Capture the cell that displays the provided text and extract its (X, Y) central coordinate. 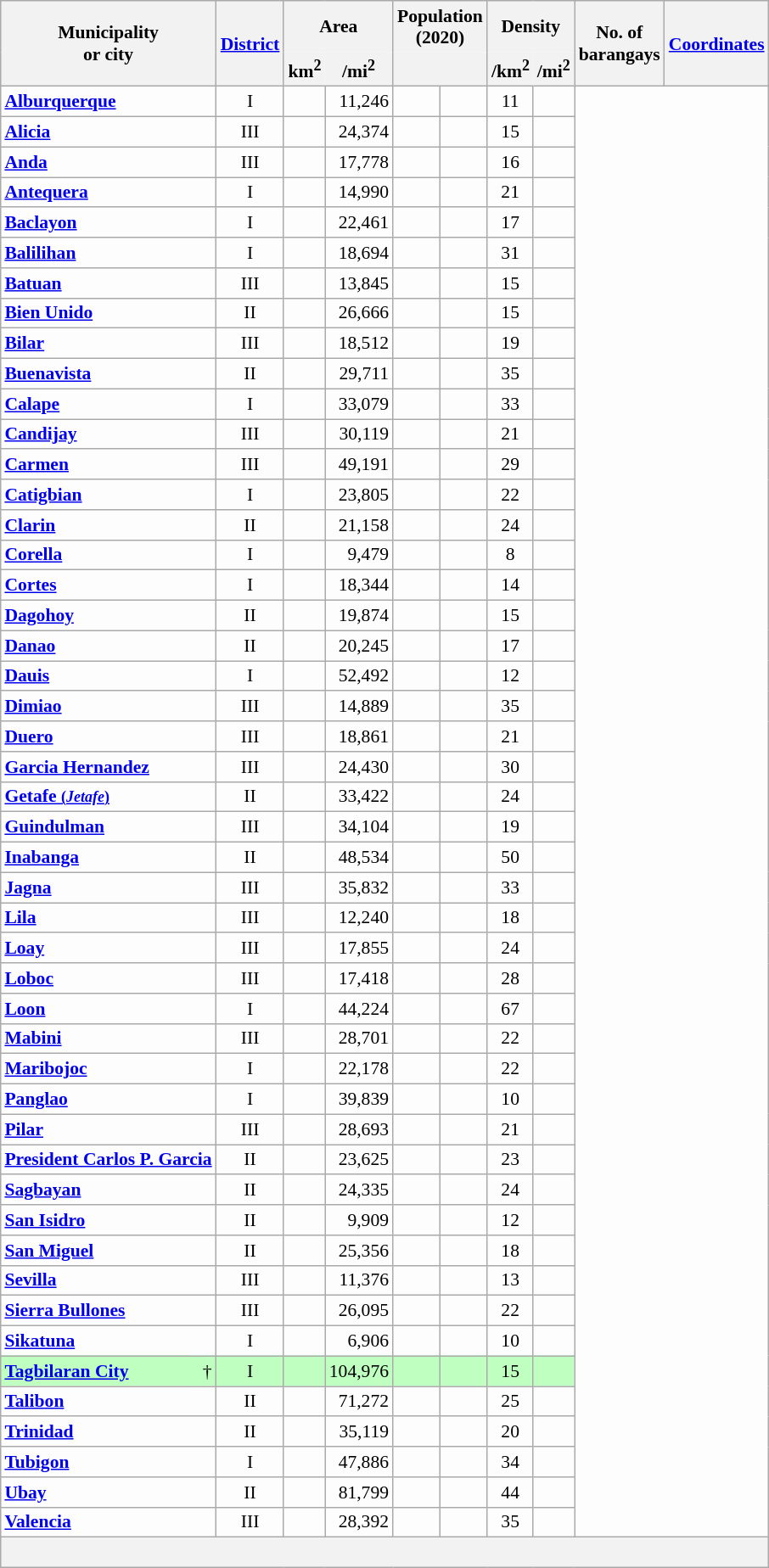
24,430 (359, 766)
Alicia (108, 132)
Loay (108, 948)
33,079 (359, 404)
18,512 (359, 344)
Sierra Bullones (108, 1311)
Jagna (108, 888)
Lila (108, 918)
14 (510, 585)
31 (510, 253)
Inabanga (108, 857)
Mabini (108, 1039)
44 (510, 1492)
67 (510, 1008)
Guindulman (108, 827)
/km2 (510, 70)
9,479 (359, 555)
50 (510, 857)
13 (510, 1280)
† (204, 1371)
Calape (108, 404)
Duero (108, 736)
Loboc (108, 978)
13,845 (359, 283)
Balilihan (108, 253)
Carmen (108, 464)
35,119 (359, 1431)
km2 (304, 70)
28,392 (359, 1522)
28 (510, 978)
17,855 (359, 948)
22,178 (359, 1069)
Valencia (108, 1522)
29 (510, 464)
33,422 (359, 797)
30 (510, 766)
20,245 (359, 646)
Panglao (108, 1099)
Getafe (Jetafe) (108, 797)
18,861 (359, 736)
44,224 (359, 1008)
34 (510, 1462)
16 (510, 162)
25,356 (359, 1250)
Sikatuna (108, 1341)
28,693 (359, 1129)
29,711 (359, 373)
Loon (108, 1008)
24,374 (359, 132)
Batuan (108, 283)
Sagbayan (108, 1190)
14,990 (359, 193)
81,799 (359, 1492)
Anda (108, 162)
Danao (108, 646)
25 (510, 1402)
104,976 (359, 1371)
Maribojoc (108, 1069)
23 (510, 1160)
20 (510, 1431)
24,335 (359, 1190)
Sevilla (108, 1280)
Dauis (108, 676)
Bilar (108, 344)
Cortes (108, 585)
11,376 (359, 1280)
30,119 (359, 434)
Candijay (108, 434)
Baclayon (108, 222)
Coordinates (716, 44)
48,534 (359, 857)
23,805 (359, 495)
52,492 (359, 676)
Clarin (108, 524)
President Carlos P. Garcia (108, 1160)
Talibon (108, 1402)
6,906 (359, 1341)
District (250, 44)
19,874 (359, 615)
21,158 (359, 524)
Area (338, 26)
Buenavista (108, 373)
Corella (108, 555)
Tubigon (108, 1462)
San Isidro (108, 1220)
Municipalityor city (108, 44)
17,418 (359, 978)
Population(2020) (440, 26)
18,694 (359, 253)
28,701 (359, 1039)
22,461 (359, 222)
Alburquerque (108, 102)
Antequera (108, 193)
San Miguel (108, 1250)
Dagohoy (108, 615)
9,909 (359, 1220)
Bien Unido (108, 313)
14,889 (359, 706)
18,344 (359, 585)
35,832 (359, 888)
26,666 (359, 313)
71,272 (359, 1402)
39,839 (359, 1099)
Garcia Hernandez (108, 766)
8 (510, 555)
12,240 (359, 918)
49,191 (359, 464)
26,095 (359, 1311)
Tagbilaran City (95, 1371)
No. ofbarangays (620, 44)
Density (531, 26)
Dimiao (108, 706)
17,778 (359, 162)
Ubay (108, 1492)
Catigbian (108, 495)
Trinidad (108, 1431)
11 (510, 102)
23,625 (359, 1160)
11,246 (359, 102)
47,886 (359, 1462)
34,104 (359, 827)
Pilar (108, 1129)
